Detect which cell encompasses the target text, then output its (x, y) center coordinate. 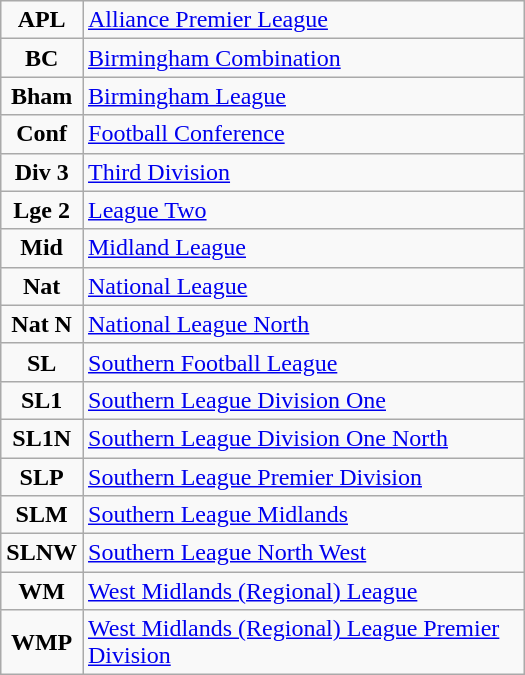
Mid (42, 248)
West Midlands (Regional) League (303, 591)
West Midlands (Regional) League Premier Division (303, 642)
Southern League Midlands (303, 515)
Football Conference (303, 134)
WMP (42, 642)
Conf (42, 134)
SL1N (42, 438)
Div 3 (42, 172)
Birmingham League (303, 96)
Southern League North West (303, 553)
Third Division (303, 172)
Midland League (303, 248)
SL (42, 362)
SL1 (42, 400)
SLM (42, 515)
SLNW (42, 553)
Southern League Division One (303, 400)
SLP (42, 477)
National League (303, 286)
League Two (303, 210)
Southern League Premier Division (303, 477)
WM (42, 591)
Nat N (42, 324)
Alliance Premier League (303, 20)
BC (42, 58)
Southern Football League (303, 362)
National League North (303, 324)
Southern League Division One North (303, 438)
Birmingham Combination (303, 58)
Bham (42, 96)
Lge 2 (42, 210)
Nat (42, 286)
APL (42, 20)
